Detect which cell encompasses the target text, then output its [X, Y] center coordinate. 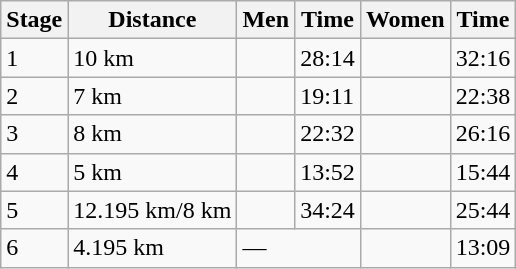
26:16 [483, 134]
22:32 [328, 134]
5 [34, 210]
Distance [152, 20]
8 km [152, 134]
13:09 [483, 248]
2 [34, 96]
15:44 [483, 172]
4.195 km [152, 248]
32:16 [483, 58]
10 km [152, 58]
3 [34, 134]
Women [405, 20]
5 km [152, 172]
19:11 [328, 96]
1 [34, 58]
34:24 [328, 210]
25:44 [483, 210]
— [298, 248]
22:38 [483, 96]
13:52 [328, 172]
12.195 km/8 km [152, 210]
6 [34, 248]
4 [34, 172]
Stage [34, 20]
7 km [152, 96]
Men [266, 20]
28:14 [328, 58]
